Return the (X, Y) coordinate for the center point of the cell that contains the specified text.  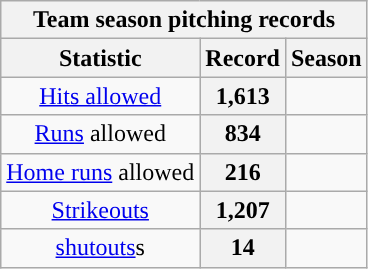
1,207 (243, 210)
Record (243, 58)
Team season pitching records (184, 20)
Home runs allowed (100, 172)
Runs allowed (100, 134)
Statistic (100, 58)
Hits allowed (100, 96)
216 (243, 172)
Season (326, 58)
834 (243, 134)
1,613 (243, 96)
14 (243, 248)
Strikeouts (100, 210)
shutoutss (100, 248)
